Scan for the cell matching the given text and deliver its (X, Y) coordinate at center. 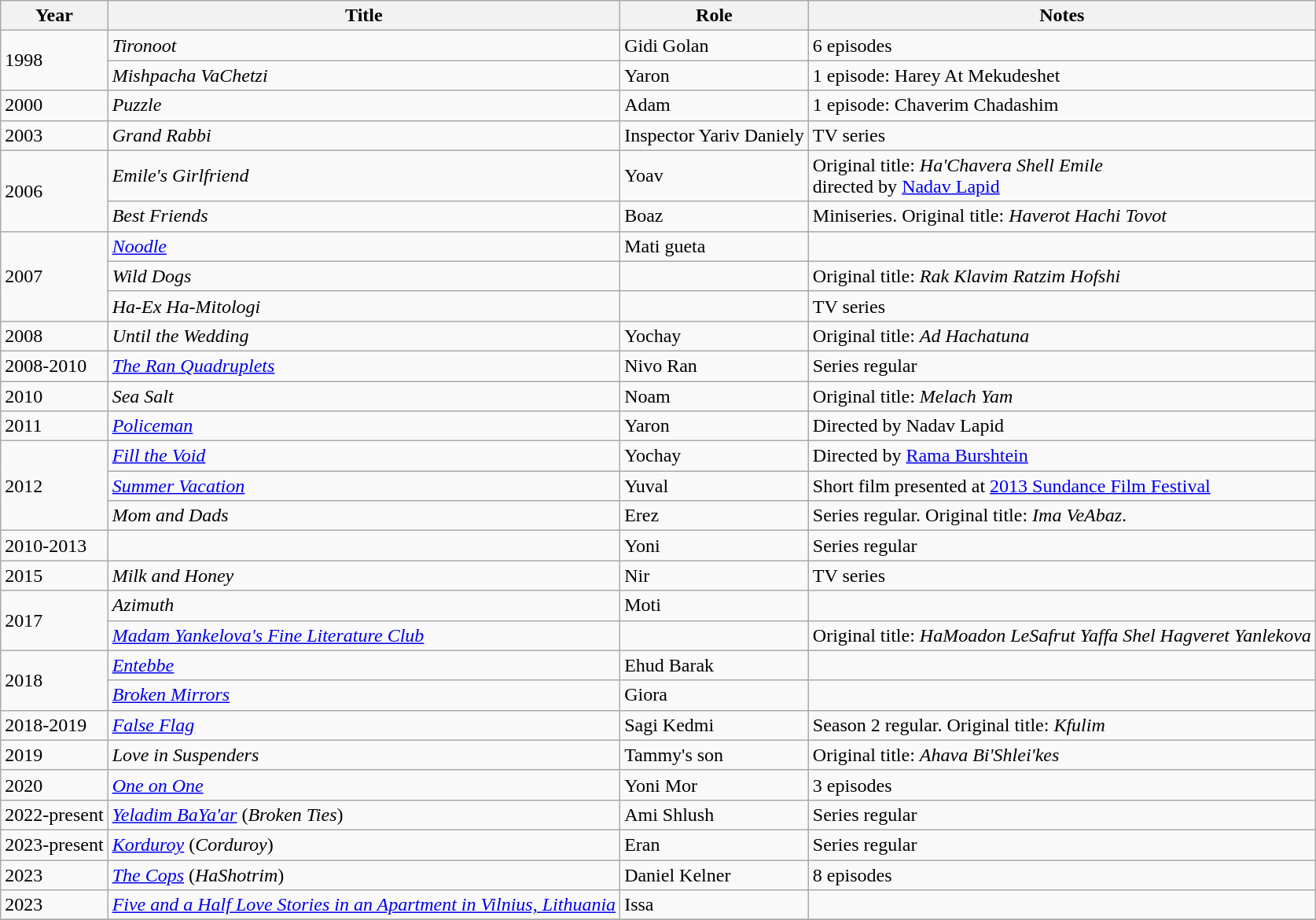
The Cops (HaShotrim) (363, 875)
Wild Dogs (363, 276)
Ehud Barak (715, 665)
Until the Wedding (363, 336)
Sagi Kedmi (715, 725)
Nivo Ran (715, 366)
2007 (54, 276)
Original title: Ad Hachatuna (1061, 336)
Ami Shlush (715, 815)
2018 (54, 680)
Mishpacha VaChetzi (363, 75)
Nir (715, 576)
Eran (715, 845)
Emile's Girlfriend (363, 176)
2022-present (54, 815)
2003 (54, 135)
2019 (54, 755)
Fill the Void (363, 456)
Noam (715, 396)
Entebbe (363, 665)
1 episode: Chaverim Chadashim (1061, 105)
Yoni (715, 546)
Yoni Mor (715, 785)
2008-2010 (54, 366)
Love in Suspenders (363, 755)
Ha-Ex Ha-Mitologi (363, 306)
6 episodes (1061, 46)
Season 2 regular. Original title: Kfulim (1061, 725)
Daniel Kelner (715, 875)
1998 (54, 61)
Yoav (715, 176)
Series regular. Original title: Ima VeAbaz. (1061, 516)
1 episode: Harey At Mekudeshet (1061, 75)
Year (54, 16)
Azimuth (363, 605)
Short film presented at 2013 Sundance Film Festival (1061, 486)
Original title: Melach Yam (1061, 396)
Original title: Ahava Bi'Shlei'kes (1061, 755)
Noodle (363, 246)
2010 (54, 396)
Yeladim BaYa'ar (Broken Ties) (363, 815)
2023-present (54, 845)
2017 (54, 620)
Broken Mirrors (363, 695)
Sea Salt (363, 396)
Giora (715, 695)
2006 (54, 190)
Tironoot (363, 46)
Original title: Rak Klavim Ratzim Hofshi (1061, 276)
Issa (715, 905)
Yuval (715, 486)
2012 (54, 486)
Grand Rabbi (363, 135)
Gidi Golan (715, 46)
Policeman (363, 426)
Best Friends (363, 216)
Madam Yankelova's Fine Literature Club (363, 635)
2011 (54, 426)
Puzzle (363, 105)
Directed by Rama Burshtein (1061, 456)
Adam (715, 105)
8 episodes (1061, 875)
Erez (715, 516)
Tammy's son (715, 755)
Milk and Honey (363, 576)
The Ran Quadruplets (363, 366)
Moti (715, 605)
3 episodes (1061, 785)
Korduroy (Corduroy) (363, 845)
Summer Vacation (363, 486)
Original title: Ha'Chavera Shell Emile directed by Nadav Lapid (1061, 176)
Boaz (715, 216)
Role (715, 16)
Mati gueta (715, 246)
Inspector Yariv Daniely (715, 135)
False Flag (363, 725)
2008 (54, 336)
2018-2019 (54, 725)
Miniseries. Original title: Haverot Hachi Tovot (1061, 216)
Mom and Dads (363, 516)
2015 (54, 576)
2010-2013 (54, 546)
Directed by Nadav Lapid (1061, 426)
Title (363, 16)
One on One (363, 785)
Five and a Half Love Stories in an Apartment in Vilnius, Lithuania (363, 905)
2020 (54, 785)
2000 (54, 105)
Notes (1061, 16)
Original title: HaMoadon LeSafrut Yaffa Shel Hagveret Yanlekova (1061, 635)
